From the cell containing the given text, extract its center point as (X, Y) coordinate. 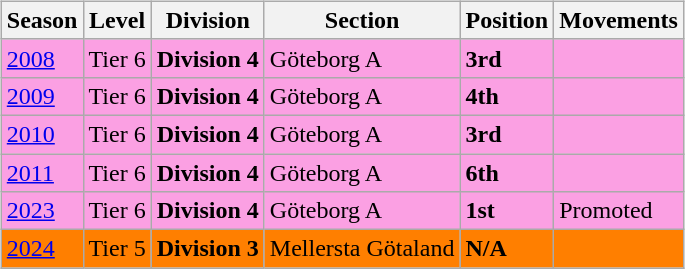
2023 (42, 211)
2008 (42, 58)
Mellersta Götaland (362, 249)
6th (507, 173)
Tier 5 (117, 249)
Level (117, 20)
Season (42, 20)
Section (362, 20)
N/A (507, 249)
4th (507, 96)
1st (507, 211)
2009 (42, 96)
Movements (619, 20)
Division 3 (208, 249)
2024 (42, 249)
Position (507, 20)
Promoted (619, 211)
2010 (42, 134)
2011 (42, 173)
Division (208, 20)
